From the cell containing the given text, extract its center point as (x, y) coordinate. 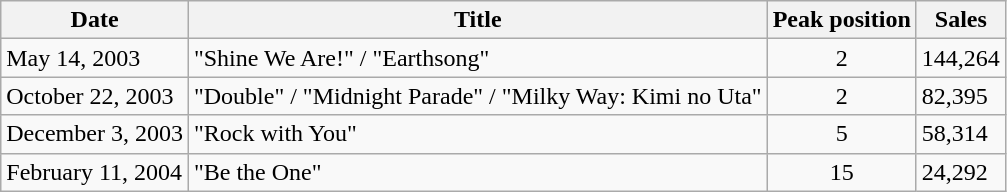
"Rock with You" (478, 134)
October 22, 2003 (95, 96)
82,395 (960, 96)
Peak position (842, 20)
5 (842, 134)
December 3, 2003 (95, 134)
"Be the One" (478, 172)
Date (95, 20)
24,292 (960, 172)
Sales (960, 20)
58,314 (960, 134)
144,264 (960, 58)
February 11, 2004 (95, 172)
Title (478, 20)
15 (842, 172)
"Double" / "Midnight Parade" / "Milky Way: Kimi no Uta" (478, 96)
May 14, 2003 (95, 58)
"Shine We Are!" / "Earthsong" (478, 58)
